Detect which cell encompasses the target text, then output its [x, y] center coordinate. 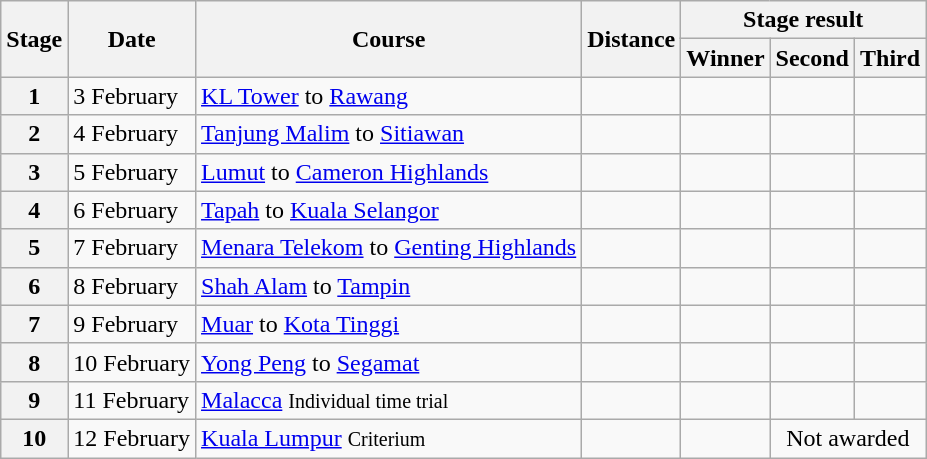
7 [34, 324]
4 [34, 210]
Stage [34, 39]
Date [132, 39]
11 February [132, 400]
8 [34, 362]
10 [34, 438]
Third [890, 58]
Tanjung Malim to Sitiawan [389, 134]
12 February [132, 438]
5 [34, 248]
3 [34, 172]
Stage result [804, 20]
Yong Peng to Segamat [389, 362]
KL Tower to Rawang [389, 96]
Muar to Kota Tinggi [389, 324]
7 February [132, 248]
Second [812, 58]
3 February [132, 96]
9 February [132, 324]
1 [34, 96]
9 [34, 400]
Distance [632, 39]
Course [389, 39]
5 February [132, 172]
Not awarded [848, 438]
Menara Telekom to Genting Highlands [389, 248]
6 February [132, 210]
6 [34, 286]
8 February [132, 286]
Malacca Individual time trial [389, 400]
10 February [132, 362]
Lumut to Cameron Highlands [389, 172]
Tapah to Kuala Selangor [389, 210]
Kuala Lumpur Criterium [389, 438]
4 February [132, 134]
2 [34, 134]
Winner [726, 58]
Shah Alam to Tampin [389, 286]
